Output the (x, y) coordinate of the center of the cell containing the given text.  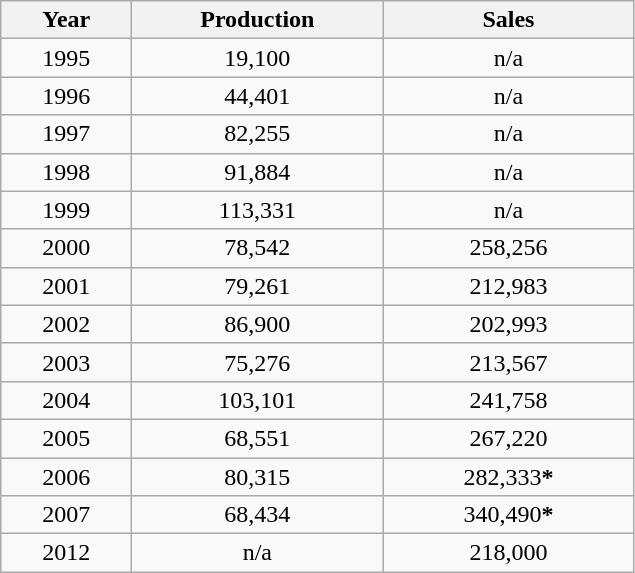
19,100 (258, 58)
2000 (66, 248)
218,000 (508, 553)
2004 (66, 400)
2002 (66, 324)
1998 (66, 172)
2003 (66, 362)
202,993 (508, 324)
258,256 (508, 248)
2006 (66, 477)
103,101 (258, 400)
Sales (508, 20)
2005 (66, 438)
2007 (66, 515)
113,331 (258, 210)
1997 (66, 134)
340,490* (508, 515)
1996 (66, 96)
82,255 (258, 134)
79,261 (258, 286)
1999 (66, 210)
2012 (66, 553)
213,567 (508, 362)
1995 (66, 58)
241,758 (508, 400)
78,542 (258, 248)
282,333* (508, 477)
212,983 (508, 286)
75,276 (258, 362)
267,220 (508, 438)
44,401 (258, 96)
Year (66, 20)
68,434 (258, 515)
91,884 (258, 172)
86,900 (258, 324)
80,315 (258, 477)
Production (258, 20)
68,551 (258, 438)
2001 (66, 286)
